Locate the cell with the specified text and output its [X, Y] center coordinate. 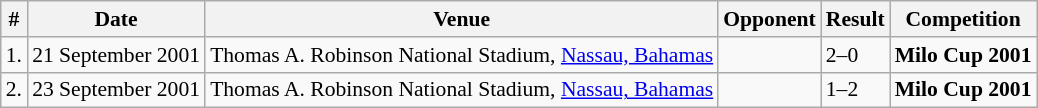
# [14, 19]
2. [14, 90]
1. [14, 55]
Date [116, 19]
Result [856, 19]
Competition [964, 19]
Venue [462, 19]
Opponent [770, 19]
21 September 2001 [116, 55]
1–2 [856, 90]
23 September 2001 [116, 90]
2–0 [856, 55]
